Identify which cell holds the provided text, then report its [x, y] central coordinate. 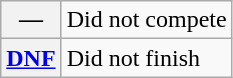
— [31, 20]
Did not finish [146, 58]
Did not compete [146, 20]
DNF [31, 58]
